Return (x, y) of the center of cell containing provided text 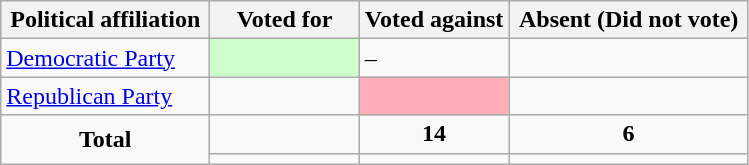
14 (434, 134)
Voted for (285, 20)
Republican Party (106, 96)
– (434, 58)
6 (629, 134)
Political affiliation (106, 20)
Total (106, 140)
Democratic Party (106, 58)
Voted against (434, 20)
Absent (Did not vote) (629, 20)
